Capture the cell that displays the provided text and extract its (x, y) central coordinate. 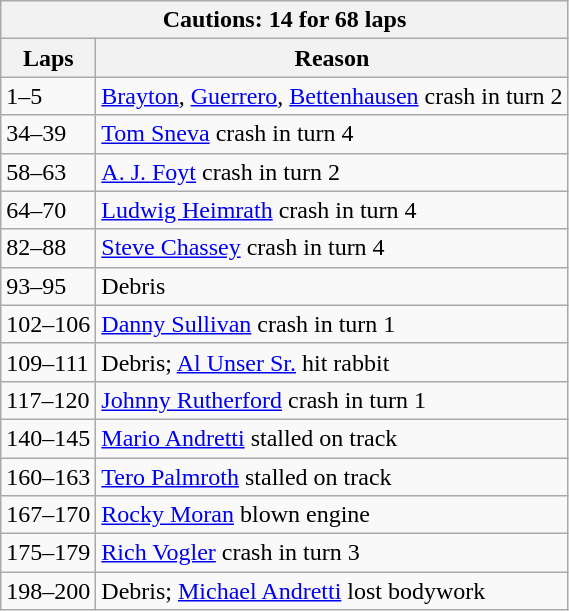
Debris; Michael Andretti lost bodywork (332, 591)
93–95 (48, 286)
Brayton, Guerrero, Bettenhausen crash in turn 2 (332, 96)
Steve Chassey crash in turn 4 (332, 248)
58–63 (48, 172)
Debris (332, 286)
Ludwig Heimrath crash in turn 4 (332, 210)
198–200 (48, 591)
Debris; Al Unser Sr. hit rabbit (332, 362)
1–5 (48, 96)
167–170 (48, 515)
Reason (332, 58)
64–70 (48, 210)
117–120 (48, 400)
102–106 (48, 324)
Tom Sneva crash in turn 4 (332, 134)
Mario Andretti stalled on track (332, 438)
175–179 (48, 553)
82–88 (48, 248)
Cautions: 14 for 68 laps (284, 20)
Johnny Rutherford crash in turn 1 (332, 400)
Rocky Moran blown engine (332, 515)
Rich Vogler crash in turn 3 (332, 553)
160–163 (48, 477)
140–145 (48, 438)
Danny Sullivan crash in turn 1 (332, 324)
Laps (48, 58)
34–39 (48, 134)
109–111 (48, 362)
A. J. Foyt crash in turn 2 (332, 172)
Tero Palmroth stalled on track (332, 477)
